Search for the cell housing the specified text and yield its (x, y) center coordinate. 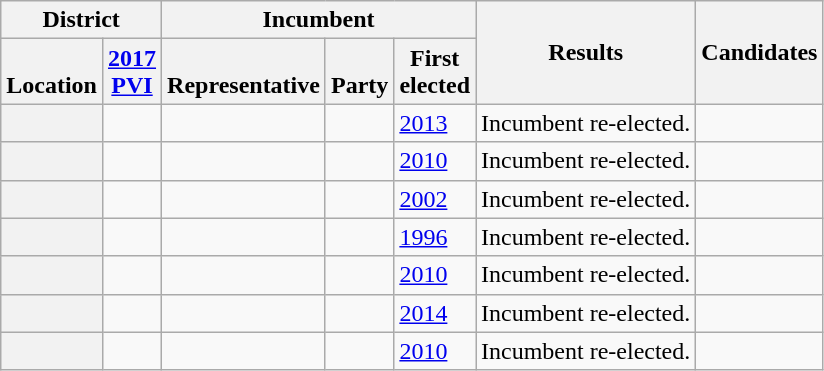
1996 (435, 237)
District (82, 20)
Candidates (760, 52)
2014 (435, 313)
Firstelected (435, 72)
Incumbent (319, 20)
2002 (435, 199)
Results (586, 52)
2017PVI (132, 72)
Party (359, 72)
Representative (244, 72)
Location (52, 72)
2013 (435, 123)
